Extract the (X, Y) coordinate from the center of the cell holding the provided text.  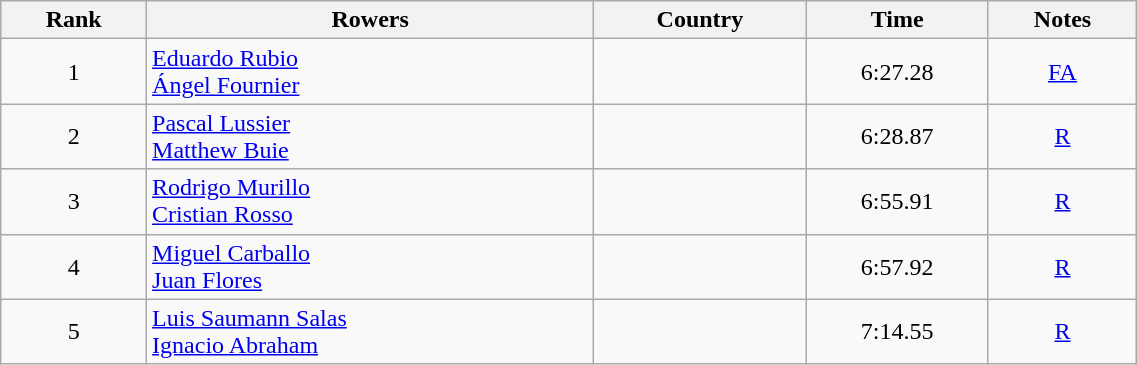
Rodrigo MurilloCristian Rosso (370, 202)
6:57.92 (897, 266)
7:14.55 (897, 332)
6:28.87 (897, 136)
1 (74, 72)
Rowers (370, 20)
Rank (74, 20)
Eduardo RubioÁngel Fournier (370, 72)
Time (897, 20)
2 (74, 136)
5 (74, 332)
3 (74, 202)
Pascal LussierMatthew Buie (370, 136)
Notes (1062, 20)
FA (1062, 72)
6:27.28 (897, 72)
6:55.91 (897, 202)
Country (700, 20)
Miguel CarballoJuan Flores (370, 266)
4 (74, 266)
Luis Saumann SalasIgnacio Abraham (370, 332)
